From the cell containing the given text, extract its center point as [X, Y] coordinate. 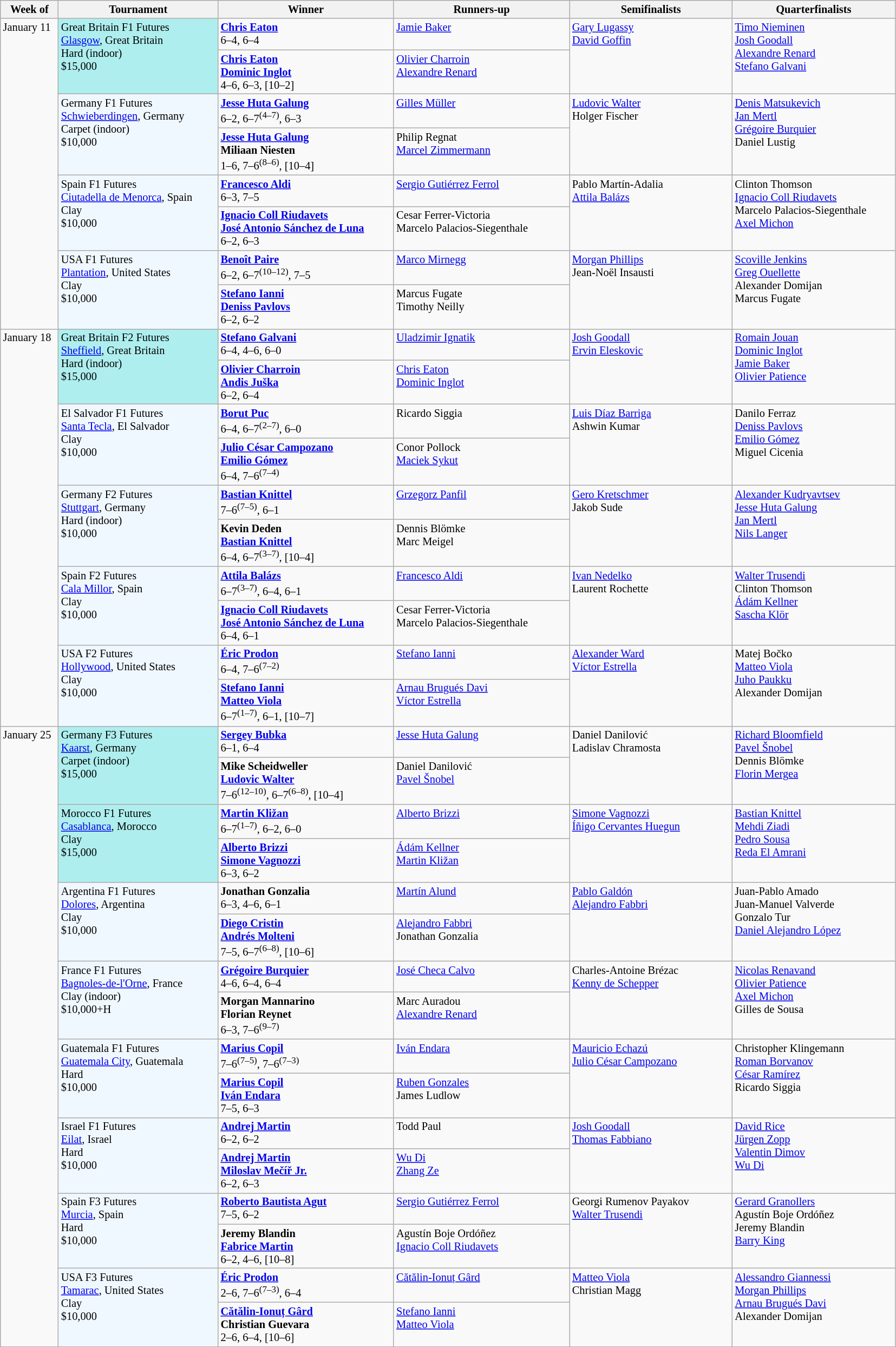
Mike Scheidweller Ludovic Walter 7–6(12–10), 6–7(6–8), [10–4] [306, 781]
Great Britain F2 Futures Sheffield, Great Britain Hard (indoor) $15,000 [139, 366]
Quarterfinalists [814, 9]
January 25 [29, 1036]
Olivier Charroin Andis Juška 6–2, 6–4 [306, 382]
Francesco Aldi [482, 584]
Jeremy Blandin Fabrice Martin 6–2, 4–6, [10–8] [306, 1246]
Grégoire Burquier 4–6, 6–4, 6–4 [306, 977]
Charles-Antoine Brézac Kenny de Schepper [651, 1001]
Morgan Mannarino Florian Reynet 6–3, 7–6(9–7) [306, 1016]
Mauricio Echazú Julio César Campozano [651, 1078]
Timo Nieminen Josh Goodall Alexandre Renard Stefano Galvani [814, 56]
Iván Endara [482, 1056]
Alberto Brizzi [482, 821]
Morocco F1 Futures Casablanca, Morocco Clay $15,000 [139, 843]
Matteo Viola Christian Magg [651, 1307]
Olivier Charroin Alexandre Renard [482, 72]
Richard Bloomfield Pavel Šnobel Dennis Blömke Florin Mergea [814, 766]
Grzegorz Panfil [482, 502]
Benoît Paire 6–2, 6–7(10–12), 7–5 [306, 267]
Todd Paul [482, 1133]
Bastian Knittel Mehdi Ziadi Pedro Sousa Reda El Amrani [814, 843]
Diego Cristin Andrés Molteni 7–5, 6–7(6–8), [10–6] [306, 938]
Daniel Danilović Ladislav Chramosta [651, 766]
Ádám Kellner Martin Kližan [482, 860]
Conor Pollock Maciek Sykut [482, 461]
Great Britain F1 Futures Glasgow, Great Britain Hard (indoor) $15,000 [139, 56]
Gary Lugassy David Goffin [651, 56]
Juan-Pablo Amado Juan-Manuel Valverde Gonzalo Tur Daniel Alejandro López [814, 921]
Stefano Ianni Matteo Viola 6–7(1–7), 6–1, [10–7] [306, 703]
Ludovic Walter Holger Fischer [651, 134]
Ricardo Siggia [482, 421]
Romain Jouan Dominic Inglot Jamie Baker Olivier Patience [814, 366]
Argentina F1 Futures Dolores, Argentina Clay $10,000 [139, 921]
Chris Eaton Dominic Inglot [482, 382]
Marius Copil 7–6(7–5), 7–6(7–3) [306, 1056]
Ignacio Coll Riudavets José Antonio Sánchez de Luna 6–4, 6–1 [306, 623]
Gerard Granollers Agustín Boje Ordóñez Jeremy Blandin Barry King [814, 1230]
Jesse Huta Galung 6–2, 6–7(4–7), 6–3 [306, 110]
Israel F1 Futures Eilat, Israel Hard $10,000 [139, 1155]
Cătălin-Ionuț Gârd [482, 1285]
Jonathan Gonzalia 6–3, 4–6, 6–1 [306, 898]
France F1 Futures Bagnoles-de-l'Orne, France Clay (indoor) $10,000+H [139, 1001]
Cătălin-Ionuț Gârd Christian Guevara 2–6, 6–4, [10–6] [306, 1324]
Scoville Jenkins Greg Ouellette Alexander Domijan Marcus Fugate [814, 290]
David Rice Jürgen Zopp Valentin Dimov Wu Di [814, 1155]
January 11 [29, 173]
Josh Goodall Thomas Fabbiano [651, 1155]
Marc Auradou Alexandre Renard [482, 1016]
Francesco Aldi 6–3, 7–5 [306, 191]
Martin Kližan 6–7(1–7), 6–2, 6–0 [306, 821]
Christopher Klingemann Roman Borvanov César Ramírez Ricardo Siggia [814, 1078]
Daniel Danilović Pavel Šnobel [482, 781]
Andrej Martin 6–2, 6–2 [306, 1133]
Chris Eaton Dominic Inglot 4–6, 6–3, [10–2] [306, 72]
Stefano Ianni Deniss Pavlovs 6–2, 6–2 [306, 306]
Tournament [139, 9]
Alexander Kudryavtsev Jesse Huta Galung Jan Mertl Nils Langer [814, 526]
USA F1 Futures Plantation, United States Clay $10,000 [139, 290]
Winner [306, 9]
Chris Eaton 6–4, 6–4 [306, 34]
Gilles Müller [482, 110]
Éric Prodon 2–6, 7–6(7–3), 6–4 [306, 1285]
Alberto Brizzi Simone Vagnozzi 6–3, 6–2 [306, 860]
Jamie Baker [482, 34]
Clinton Thomson Ignacio Coll Riudavets Marcelo Palacios-Siegenthale Axel Michon [814, 212]
Stefano Galvani 6–4, 4–6, 6–0 [306, 344]
Walter Trusendi Clinton Thomson Ádám Kellner Sascha Klör [814, 605]
Ignacio Coll Riudavets José Antonio Sánchez de Luna 6–2, 6–3 [306, 228]
Sergey Bubka 6–1, 6–4 [306, 742]
Martín Alund [482, 898]
Stefano Ianni Matteo Viola [482, 1324]
José Checa Calvo [482, 977]
Attila Balázs 6–7(3–7), 6–4, 6–1 [306, 584]
Marco Mirnegg [482, 267]
Pablo Martín-Adalia Attila Balázs [651, 212]
Éric Prodon 6–4, 7–6(7–2) [306, 662]
Alejandro Fabbri Jonathan Gonzalia [482, 938]
Ruben Gonzales James Ludlow [482, 1095]
Julio César Campozano Emilio Gómez 6–4, 7–6(7–4) [306, 461]
Philip Regnat Marcel Zimmermann [482, 152]
Pablo Galdón Alejandro Fabbri [651, 921]
Semifinalists [651, 9]
Ivan Nedelko Laurent Rochette [651, 605]
Roberto Bautista Agut 7–5, 6–2 [306, 1208]
Germany F1 Futures Schwieberdingen, Germany Carpet (indoor) $10,000 [139, 134]
Germany F3 Futures Kaarst, Germany Carpet (indoor) $15,000 [139, 766]
Georgi Rumenov Payakov Walter Trusendi [651, 1230]
Denis Matsukevich Jan Mertl Grégoire Burquier Daniel Lustig [814, 134]
Wu Di Zhang Ze [482, 1171]
Borut Puc 6–4, 6–7(2–7), 6–0 [306, 421]
Andrej Martin Miloslav Mečíř Jr. 6–2, 6–3 [306, 1171]
Arnau Brugués Davi Víctor Estrella [482, 703]
Dennis Blömke Marc Meigel [482, 542]
USA F3 Futures Tamarac, United States Clay $10,000 [139, 1307]
Kevin Deden Bastian Knittel 6–4, 6–7(3–7), [10–4] [306, 542]
Danilo Ferraz Deniss Pavlovs Emilio Gómez Miguel Cicenia [814, 444]
Stefano Ianni [482, 662]
Week of [29, 9]
El Salvador F1 Futures Santa Tecla, El Salvador Clay $10,000 [139, 444]
Alexander Ward Víctor Estrella [651, 685]
Germany F2 Futures Stuttgart, Germany Hard (indoor) $10,000 [139, 526]
Jesse Huta Galung Miliaan Niesten 1–6, 7–6(8–6), [10–4] [306, 152]
Spain F2 Futures Cala Millor, Spain Clay $10,000 [139, 605]
Uladzimir Ignatik [482, 344]
Morgan Phillips Jean-Noël Insausti [651, 290]
Runners-up [482, 9]
Spain F3 Futures Murcia, Spain Hard $10,000 [139, 1230]
Gero Kretschmer Jakob Sude [651, 526]
Marcus Fugate Timothy Neilly [482, 306]
Bastian Knittel 7–6(7–5), 6–1 [306, 502]
Luis Díaz Barriga Ashwin Kumar [651, 444]
Guatemala F1 Futures Guatemala City, Guatemala Hard $10,000 [139, 1078]
Agustín Boje Ordóñez Ignacio Coll Riudavets [482, 1246]
Josh Goodall Ervin Eleskovic [651, 366]
Simone Vagnozzi Íñigo Cervantes Huegun [651, 843]
Matej Bočko Matteo Viola Juho Paukku Alexander Domijan [814, 685]
January 18 [29, 527]
Marius Copil Iván Endara 7–5, 6–3 [306, 1095]
USA F2 Futures Hollywood, United States Clay $10,000 [139, 685]
Spain F1 FuturesCiutadella de Menorca, Spain Clay $10,000 [139, 212]
Alessandro Giannessi Morgan Phillips Arnau Brugués Davi Alexander Domijan [814, 1307]
Nicolas Renavand Olivier Patience Axel Michon Gilles de Sousa [814, 1001]
Jesse Huta Galung [482, 742]
